Return the (x, y) coordinate for the center point of the cell that contains the specified text.  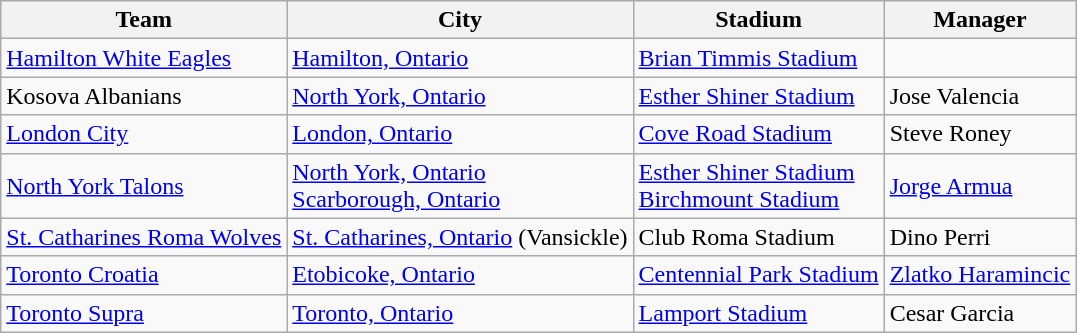
St. Catharines, Ontario (Vansickle) (460, 237)
Team (144, 20)
Dino Perri (980, 237)
Hamilton White Eagles (144, 58)
Jose Valencia (980, 96)
Brian Timmis Stadium (758, 58)
Etobicoke, Ontario (460, 275)
Esther Shiner StadiumBirchmount Stadium (758, 186)
Esther Shiner Stadium (758, 96)
Toronto, Ontario (460, 313)
Lamport Stadium (758, 313)
London City (144, 134)
Toronto Croatia (144, 275)
Centennial Park Stadium (758, 275)
St. Catharines Roma Wolves (144, 237)
Kosova Albanians (144, 96)
Jorge Armua (980, 186)
Zlatko Haramincic (980, 275)
London, Ontario (460, 134)
North York Talons (144, 186)
Cove Road Stadium (758, 134)
Stadium (758, 20)
Toronto Supra (144, 313)
Steve Roney (980, 134)
Hamilton, Ontario (460, 58)
North York, OntarioScarborough, Ontario (460, 186)
Club Roma Stadium (758, 237)
Manager (980, 20)
Cesar Garcia (980, 313)
North York, Ontario (460, 96)
City (460, 20)
